Output the (X, Y) coordinate of the center of the cell containing the given text.  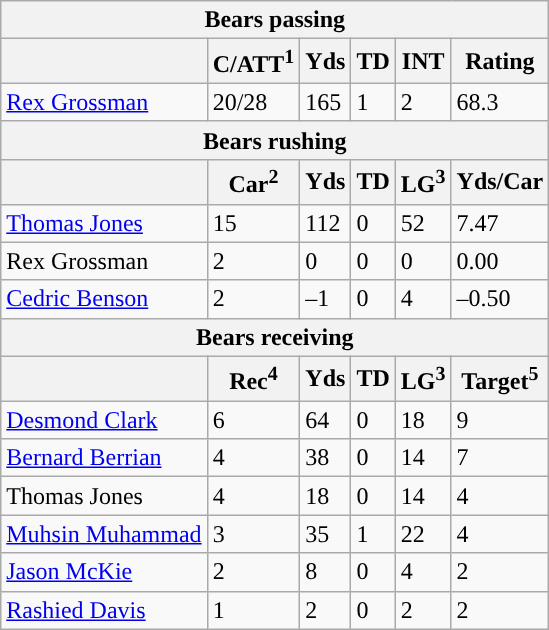
Car2 (254, 182)
8 (326, 572)
7.47 (500, 223)
7 (500, 458)
20/28 (254, 102)
Rashied Davis (104, 610)
Target5 (500, 378)
112 (326, 223)
9 (500, 420)
Bears passing (275, 20)
C/ATT1 (254, 62)
6 (254, 420)
Bears rushing (275, 140)
38 (326, 458)
3 (254, 534)
Cedric Benson (104, 299)
Desmond Clark (104, 420)
0.00 (500, 261)
Muhsin Muhammad (104, 534)
Rec4 (254, 378)
–1 (326, 299)
165 (326, 102)
52 (423, 223)
15 (254, 223)
Bears receiving (275, 337)
INT (423, 62)
Bernard Berrian (104, 458)
–0.50 (500, 299)
68.3 (500, 102)
64 (326, 420)
Rating (500, 62)
22 (423, 534)
35 (326, 534)
Jason McKie (104, 572)
Yds/Car (500, 182)
